Find where the given text appears and provide that cell's center as (X, Y) coordinate. 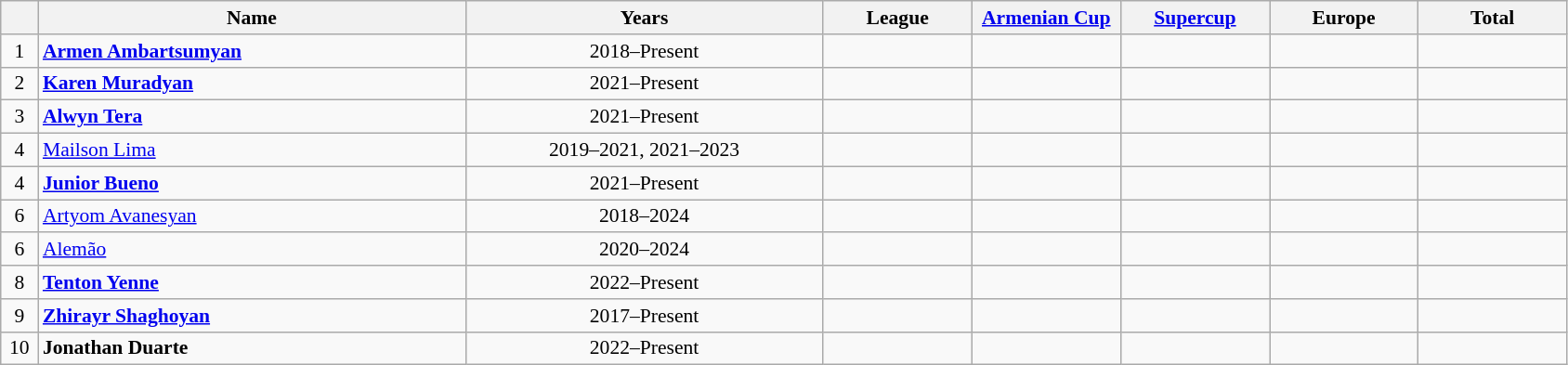
2017–Present (645, 316)
Karen Muradyan (252, 84)
League (897, 18)
2019–2021, 2021–2023 (645, 150)
8 (20, 282)
Mailson Lima (252, 150)
Tenton Yenne (252, 282)
Artyom Avanesyan (252, 216)
2018–Present (645, 51)
Europe (1343, 18)
Supercup (1195, 18)
Jonathan Duarte (252, 348)
9 (20, 316)
Junior Bueno (252, 183)
10 (20, 348)
Zhirayr Shaghoyan (252, 316)
Armenian Cup (1046, 18)
3 (20, 117)
Total (1493, 18)
Years (645, 18)
1 (20, 51)
Armen Ambartsumyan (252, 51)
2020–2024 (645, 250)
2018–2024 (645, 216)
2 (20, 84)
Alwyn Tera (252, 117)
Alemão (252, 250)
Name (252, 18)
